Provide the (X, Y) coordinate of the cell's center where the given text is located.  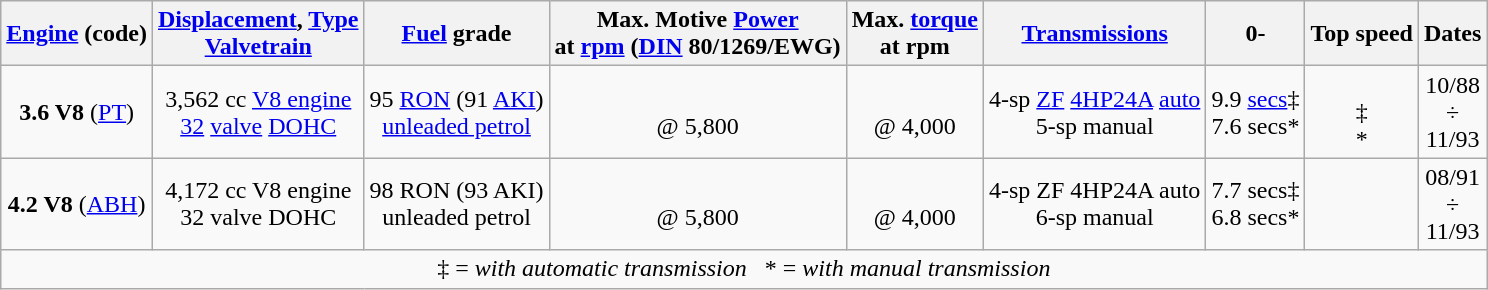
‡ = with automatic transmission * = with manual transmission (744, 269)
4,172 cc V8 engine32 valve DOHC (258, 204)
Transmissions (1094, 34)
0- (1256, 34)
Fuel grade (456, 34)
‡* (1362, 112)
7.7 secs‡6.8 secs* (1256, 204)
Engine (code) (77, 34)
4-sp ZF 4HP24A auto5-sp manual (1094, 112)
3,562 cc V8 engine32 valve DOHC (258, 112)
4-sp ZF 4HP24A auto6-sp manual (1094, 204)
08/91÷11/93 (1452, 204)
3.6 V8 (PT) (77, 112)
95 RON (91 AKI)unleaded petrol (456, 112)
98 RON (93 AKI)unleaded petrol (456, 204)
9.9 secs‡7.6 secs* (1256, 112)
Max. Motive Powerat rpm (DIN 80/1269/EWG) (698, 34)
10/88÷11/93 (1452, 112)
4.2 V8 (ABH) (77, 204)
Max. torqueat rpm (914, 34)
Top speed (1362, 34)
Displacement, TypeValvetrain (258, 34)
Dates (1452, 34)
